Capture the cell that displays the provided text and extract its [x, y] central coordinate. 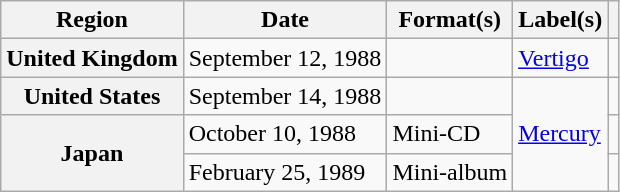
October 10, 1988 [285, 134]
Mini-album [450, 172]
Date [285, 20]
Format(s) [450, 20]
Label(s) [560, 20]
Japan [92, 153]
September 14, 1988 [285, 96]
Mercury [560, 134]
United States [92, 96]
Vertigo [560, 58]
Region [92, 20]
United Kingdom [92, 58]
September 12, 1988 [285, 58]
February 25, 1989 [285, 172]
Mini-CD [450, 134]
